Return the (x, y) coordinate for the center point of the cell that contains the specified text.  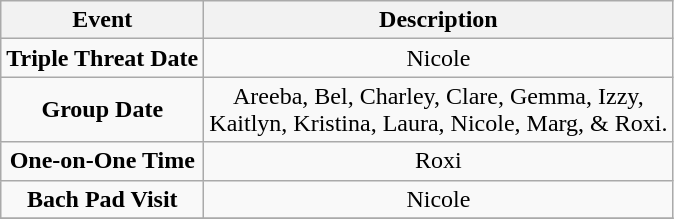
Triple Threat Date (102, 58)
Areeba, Bel, Charley, Clare, Gemma, Izzy, Kaitlyn, Kristina, Laura, Nicole, Marg, & Roxi. (438, 110)
Roxi (438, 161)
Group Date (102, 110)
Event (102, 20)
Description (438, 20)
One-on-One Time (102, 161)
Bach Pad Visit (102, 199)
